For the text-containing cell, return its midpoint in (X, Y) coordinate format. 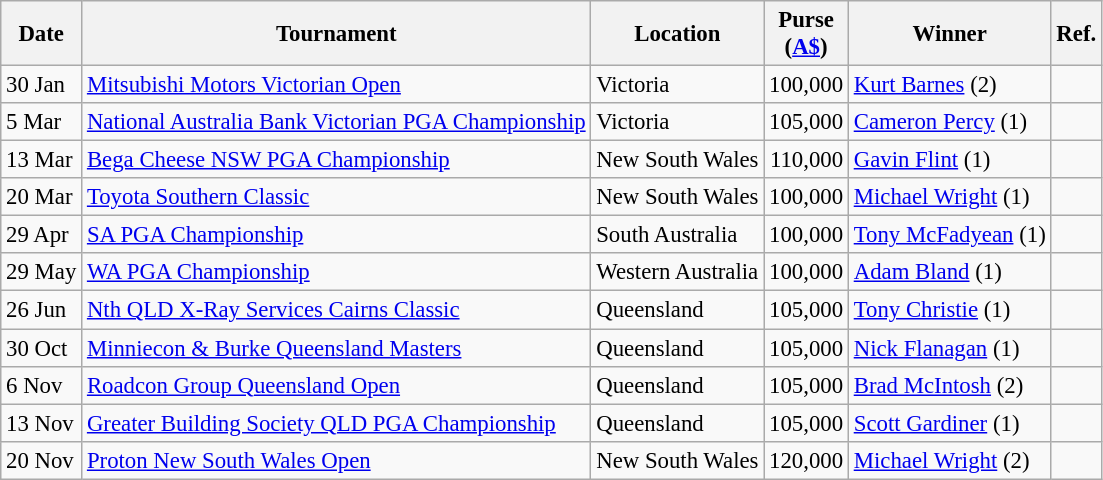
Winner (950, 34)
Toyota Southern Classic (336, 197)
Cameron Percy (1) (950, 122)
Tony Christie (1) (950, 310)
Greater Building Society QLD PGA Championship (336, 423)
Proton New South Wales Open (336, 460)
Brad McIntosh (2) (950, 385)
Michael Wright (1) (950, 197)
Ref. (1076, 34)
26 Jun (42, 310)
Scott Gardiner (1) (950, 423)
Bega Cheese NSW PGA Championship (336, 160)
Date (42, 34)
110,000 (806, 160)
Michael Wright (2) (950, 460)
120,000 (806, 460)
13 Mar (42, 160)
29 Apr (42, 235)
Tournament (336, 34)
Adam Bland (1) (950, 273)
30 Jan (42, 85)
Kurt Barnes (2) (950, 85)
20 Nov (42, 460)
Nth QLD X-Ray Services Cairns Classic (336, 310)
5 Mar (42, 122)
Minniecon & Burke Queensland Masters (336, 348)
SA PGA Championship (336, 235)
Purse(A$) (806, 34)
WA PGA Championship (336, 273)
30 Oct (42, 348)
6 Nov (42, 385)
20 Mar (42, 197)
Location (678, 34)
National Australia Bank Victorian PGA Championship (336, 122)
Gavin Flint (1) (950, 160)
29 May (42, 273)
13 Nov (42, 423)
Tony McFadyean (1) (950, 235)
Nick Flanagan (1) (950, 348)
Western Australia (678, 273)
South Australia (678, 235)
Roadcon Group Queensland Open (336, 385)
Mitsubishi Motors Victorian Open (336, 85)
